Find where the given text appears and provide that cell's center as [x, y] coordinate. 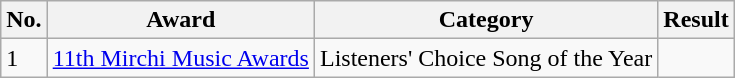
Listeners' Choice Song of the Year [486, 58]
Result [696, 20]
Award [180, 20]
No. [24, 20]
1 [24, 58]
11th Mirchi Music Awards [180, 58]
Category [486, 20]
